Capture the cell that displays the provided text and extract its (x, y) central coordinate. 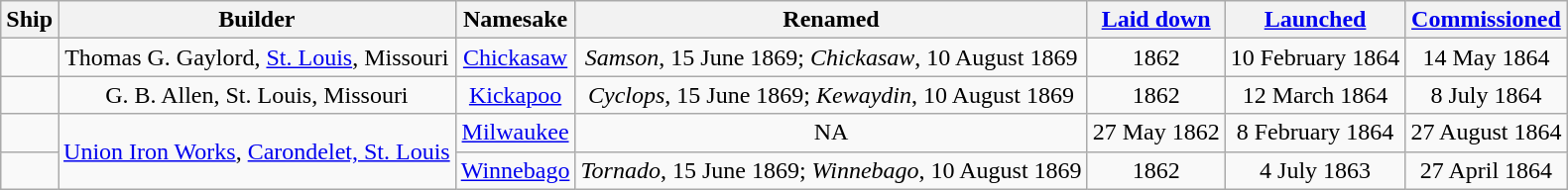
Tornado, 15 June 1869; Winnebago, 10 August 1869 (831, 170)
Laid down (1156, 20)
10 February 1864 (1315, 57)
Cyclops, 15 June 1869; Kewaydin, 10 August 1869 (831, 95)
Kickapoo (516, 95)
12 March 1864 (1315, 95)
Builder (258, 20)
8 February 1864 (1315, 133)
8 July 1864 (1486, 95)
Namesake (516, 20)
Winnebago (516, 170)
27 May 1862 (1156, 133)
Samson, 15 June 1869; Chickasaw, 10 August 1869 (831, 57)
4 July 1863 (1315, 170)
NA (831, 133)
Union Iron Works, Carondelet, St. Louis (258, 151)
27 August 1864 (1486, 133)
Ship (30, 20)
Launched (1315, 20)
Chickasaw (516, 57)
14 May 1864 (1486, 57)
Milwaukee (516, 133)
27 April 1864 (1486, 170)
Renamed (831, 20)
G. B. Allen, St. Louis, Missouri (258, 95)
Thomas G. Gaylord, St. Louis, Missouri (258, 57)
Commissioned (1486, 20)
